From the cell containing the given text, extract its center point as [x, y] coordinate. 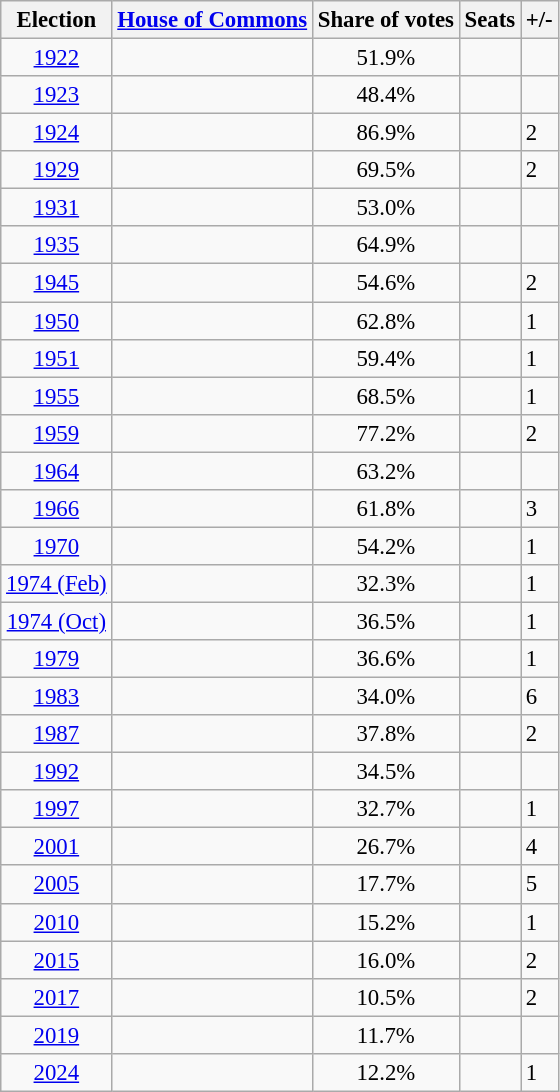
1931 [56, 208]
2024 [56, 1073]
5 [539, 885]
1951 [56, 358]
Election [56, 20]
12.2% [386, 1073]
1922 [56, 58]
62.8% [386, 321]
1979 [56, 659]
1992 [56, 772]
1987 [56, 734]
Seats [490, 20]
1955 [56, 396]
16.0% [386, 960]
2017 [56, 997]
48.4% [386, 95]
4 [539, 847]
17.7% [386, 885]
1945 [56, 283]
1923 [56, 95]
11.7% [386, 1035]
37.8% [386, 734]
2010 [56, 922]
2005 [56, 885]
34.5% [386, 772]
1983 [56, 697]
54.6% [386, 283]
1964 [56, 471]
6 [539, 697]
1959 [56, 433]
77.2% [386, 433]
2015 [56, 960]
1935 [56, 245]
1974 (Oct) [56, 621]
63.2% [386, 471]
64.9% [386, 245]
69.5% [386, 170]
+/- [539, 20]
1997 [56, 809]
61.8% [386, 509]
34.0% [386, 697]
86.9% [386, 133]
59.4% [386, 358]
1970 [56, 546]
68.5% [386, 396]
Share of votes [386, 20]
15.2% [386, 922]
32.7% [386, 809]
36.6% [386, 659]
53.0% [386, 208]
51.9% [386, 58]
26.7% [386, 847]
1950 [56, 321]
1974 (Feb) [56, 584]
1924 [56, 133]
1929 [56, 170]
54.2% [386, 546]
House of Commons [212, 20]
3 [539, 509]
2019 [56, 1035]
2001 [56, 847]
32.3% [386, 584]
10.5% [386, 997]
36.5% [386, 621]
1966 [56, 509]
